Capture the cell that displays the provided text and extract its [X, Y] central coordinate. 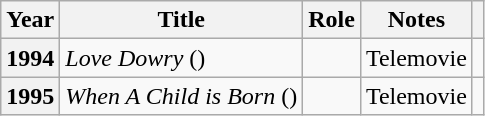
1995 [30, 96]
Love Dowry () [182, 58]
When A Child is Born () [182, 96]
Title [182, 20]
Year [30, 20]
Role [332, 20]
1994 [30, 58]
Notes [416, 20]
